Return the [X, Y] coordinate for the center point of the cell that contains the specified text.  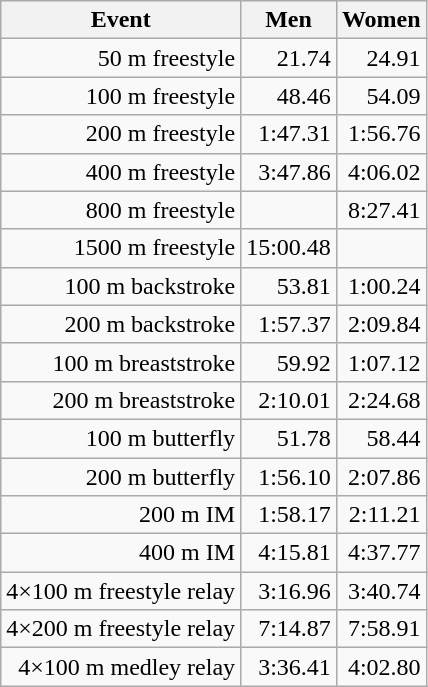
1:56.10 [289, 477]
1500 m freestyle [121, 248]
1:07.12 [381, 362]
2:10.01 [289, 400]
200 m freestyle [121, 134]
Women [381, 20]
200 m breaststroke [121, 400]
1:56.76 [381, 134]
4:15.81 [289, 553]
59.92 [289, 362]
Men [289, 20]
53.81 [289, 286]
4×100 m medley relay [121, 667]
100 m freestyle [121, 96]
48.46 [289, 96]
51.78 [289, 438]
3:16.96 [289, 591]
24.91 [381, 58]
200 m backstroke [121, 324]
2:07.86 [381, 477]
400 m freestyle [121, 172]
2:09.84 [381, 324]
15:00.48 [289, 248]
1:47.31 [289, 134]
Event [121, 20]
21.74 [289, 58]
2:11.21 [381, 515]
50 m freestyle [121, 58]
1:58.17 [289, 515]
2:24.68 [381, 400]
1:57.37 [289, 324]
4:02.80 [381, 667]
3:47.86 [289, 172]
4×100 m freestyle relay [121, 591]
100 m butterfly [121, 438]
800 m freestyle [121, 210]
4:37.77 [381, 553]
3:36.41 [289, 667]
400 m IM [121, 553]
1:00.24 [381, 286]
200 m IM [121, 515]
100 m backstroke [121, 286]
3:40.74 [381, 591]
7:14.87 [289, 629]
4:06.02 [381, 172]
58.44 [381, 438]
4×200 m freestyle relay [121, 629]
8:27.41 [381, 210]
54.09 [381, 96]
200 m butterfly [121, 477]
100 m breaststroke [121, 362]
7:58.91 [381, 629]
